Find where the given text appears and provide that cell's center as [X, Y] coordinate. 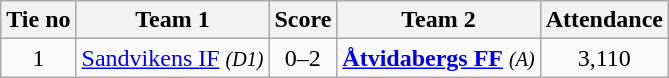
0–2 [303, 58]
Sandvikens IF (D1) [172, 58]
Team 1 [172, 20]
Åtvidabergs FF (A) [438, 58]
Team 2 [438, 20]
3,110 [604, 58]
Tie no [38, 20]
Attendance [604, 20]
1 [38, 58]
Score [303, 20]
